Output the (x, y) coordinate of the center of the cell containing the given text.  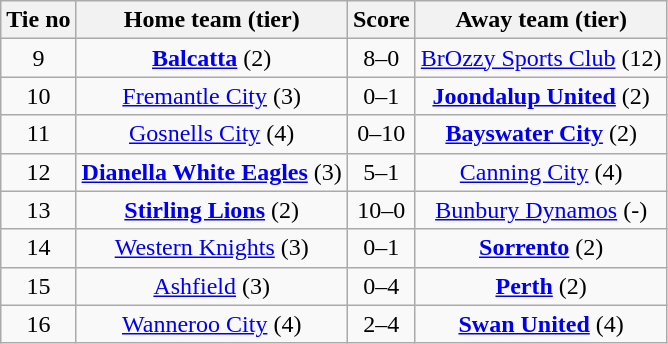
Ashfield (3) (212, 286)
Bayswater City (2) (541, 134)
10 (38, 96)
Swan United (4) (541, 324)
12 (38, 172)
Sorrento (2) (541, 248)
Balcatta (2) (212, 58)
13 (38, 210)
Fremantle City (3) (212, 96)
Bunbury Dynamos (-) (541, 210)
9 (38, 58)
Perth (2) (541, 286)
Stirling Lions (2) (212, 210)
Joondalup United (2) (541, 96)
Dianella White Eagles (3) (212, 172)
11 (38, 134)
Gosnells City (4) (212, 134)
Western Knights (3) (212, 248)
2–4 (381, 324)
0–4 (381, 286)
8–0 (381, 58)
Wanneroo City (4) (212, 324)
BrOzzy Sports Club (12) (541, 58)
14 (38, 248)
5–1 (381, 172)
10–0 (381, 210)
16 (38, 324)
15 (38, 286)
Canning City (4) (541, 172)
0–10 (381, 134)
Score (381, 20)
Tie no (38, 20)
Away team (tier) (541, 20)
Home team (tier) (212, 20)
